Find where the given text appears and provide that cell's center as (X, Y) coordinate. 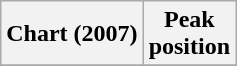
Peakposition (189, 34)
Chart (2007) (72, 34)
